For the text-containing cell, return its midpoint in [X, Y] coordinate format. 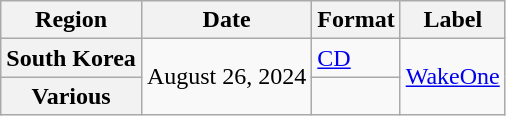
Date [226, 20]
Format [356, 20]
Label [452, 20]
South Korea [72, 58]
Various [72, 96]
Region [72, 20]
CD [356, 58]
WakeOne [452, 77]
August 26, 2024 [226, 77]
